Provide the [X, Y] coordinate of the cell's center where the given text is located.  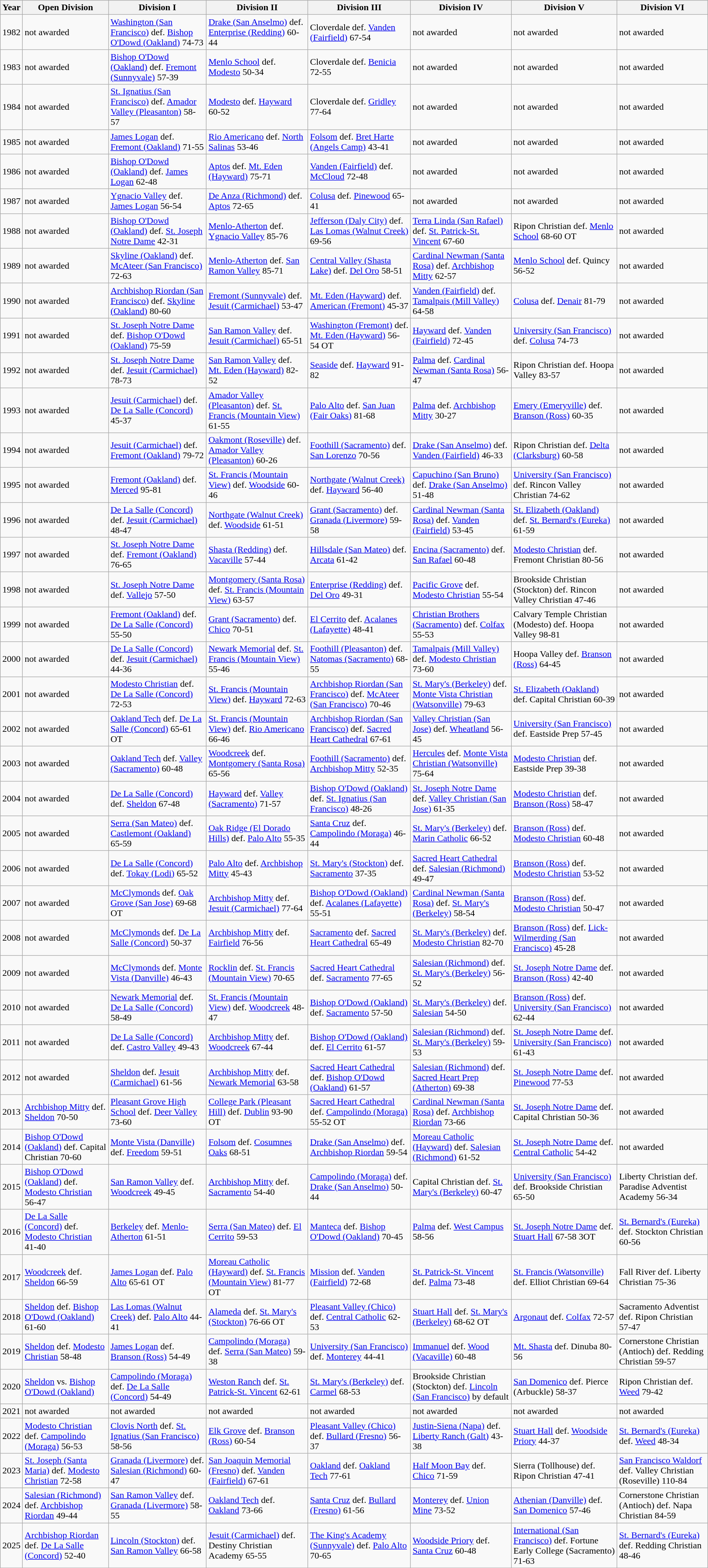
Tamalpais (Mill Valley) def. Modesto Christian 73-60 [461, 659]
Modesto Christian def. Fremont Christian 80-56 [564, 555]
St. Ignatius (San Francisco) def. Amador Valley (Pleasanton) 58-57 [157, 107]
Palma def. West Campus 58-56 [461, 1232]
Branson (Ross) def. Lick-Wilmerding (San Francisco) 45-28 [564, 938]
Foothill (Sacramento) def. San Lorenzo 70-56 [359, 450]
1985 [11, 142]
Cloverdale def. Vanden (Fairfield) 67-54 [359, 32]
Campolindo (Moraga) def. Drake (San Anselmo) 50-44 [359, 1187]
St. Joseph Notre Dame def. Branson (Ross) 42-40 [564, 972]
2002 [11, 729]
Branson (Ross) def. Modesto Christian 50-47 [564, 903]
Bishop O'Dowd (Oakland) def. Acalanes (Lafayette) 55-51 [359, 903]
Branson (Ross) def. Modesto Christian 60-48 [564, 833]
Brookside Christian (Stockton) def. Lincoln (San Francisco) by default [461, 1386]
2012 [11, 1077]
Archbishop Riordan (San Francisco) def. McAteer (San Francisco) 70-46 [359, 694]
2018 [11, 1317]
Palo Alto def. San Juan (Fair Oaks) 81-68 [359, 410]
St. Joseph Notre Dame def. Central Catholic 54-42 [564, 1147]
Cornerstone Christian (Antioch) def. Redding Christian 59-57 [662, 1352]
Calvary Temple Christian (Modesto) def. Hoopa Valley 98-81 [564, 624]
St. Joseph Notre Dame def. Fremont (Oakland) 76-65 [157, 555]
Sheldon def. Jesuit (Carmichael) 61-56 [157, 1077]
Justin-Siena (Napa) def. Liberty Ranch (Galt) 43-38 [461, 1436]
Sacramento def. Sacred Heart Cathedral 65-49 [359, 938]
2020 [11, 1386]
Enterprise (Redding) def. Del Oro 49-31 [359, 590]
2015 [11, 1187]
1996 [11, 520]
James Logan def. Branson (Ross) 54-49 [157, 1352]
Rocklin def. St. Francis (Mountain View) 70-65 [257, 972]
Sheldon vs. Bishop O'Dowd (Oakland) [66, 1386]
St. Elizabeth (Oakland) def. St. Bernard's (Eureka) 61-59 [564, 520]
Cornerstone Christian (Antioch) def. Napa Christian 84-59 [662, 1505]
San Ramon Valley def. Woodcreek 49-45 [157, 1187]
Archbishop Riordan (San Francisco) def. Skyline (Oakland) 80-60 [157, 300]
Serra (San Mateo) def. Castlemont (Oakland) 65-59 [157, 833]
De La Salle (Concord) def. Castro Valley 49-43 [157, 1042]
1992 [11, 370]
Santa Cruz def. Bullard (Fresno) 61-56 [359, 1505]
James Logan def. Palo Alto 65-61 OT [157, 1277]
Campolindo (Moraga) def. De La Salle (Concord) 54-49 [157, 1386]
Cardinal Newman (Santa Rosa) def. Archbishop Mitty 62-57 [461, 266]
2019 [11, 1352]
Northgate (Walnut Creek) def. Woodside 61-51 [257, 520]
1982 [11, 32]
Woodcreek def. Montgomery (Santa Rosa) 65-56 [257, 764]
1989 [11, 266]
Ripon Christian def. Menlo School 68-60 OT [564, 231]
St. Joseph Notre Dame def. Jesuit (Carmichael) 78-73 [157, 370]
Fremont (Sunnyvale) def. Jesuit (Carmichael) 53-47 [257, 300]
Immanuel def. Wood (Vacaville) 60-48 [461, 1352]
1983 [11, 67]
Drake (San Anselmo) def. Enterprise (Redding) 60-44 [257, 32]
Palma def. Archbishop Mitty 30-27 [461, 410]
Archbishop Mitty def. Sheldon 70-50 [66, 1112]
Archbishop Mitty def. Fairfield 76-56 [257, 938]
San Francisco Waldorf def. Valley Christian (Roseville) 110-84 [662, 1470]
Salesian (Richmond) def. Archbishop Riordan 49-44 [66, 1505]
San Joaquin Memorial (Fresno) def. Vanden (Fairfield) 67-61 [257, 1470]
Folsom def. Bret Harte (Angels Camp) 43-41 [359, 142]
2017 [11, 1277]
Grant (Sacramento) def. Granada (Livermore) 59-58 [359, 520]
San Ramon Valley def. Mt. Eden (Hayward) 82-52 [257, 370]
St. Joseph Notre Dame def. Pinewood 77-53 [564, 1077]
Oakland Tech def. Oakland 73-66 [257, 1505]
Woodcreek def. Sheldon 66-59 [66, 1277]
Jesuit (Carmichael) def. Fremont (Oakland) 79-72 [157, 450]
Oakland Tech def. De La Salle (Concord) 65-61 OT [157, 729]
San Domenico def. Pierce (Arbuckle) 58-37 [564, 1386]
St. Joseph Notre Dame def. Bishop O'Dowd (Oakland) 75-59 [157, 335]
2008 [11, 938]
Menlo School def. Quincy 56-52 [564, 266]
Sacred Heart Cathedral def. Bishop O'Dowd (Oakland) 61-57 [359, 1077]
Sacramento Adventist def. Ripon Christian 57-47 [662, 1317]
Christian Brothers (Sacramento) def. Colfax 55-53 [461, 624]
2022 [11, 1436]
The King's Academy (Sunnyvale) def. Palo Alto 70-65 [359, 1545]
McClymonds def. Monte Vista (Danville) 46-43 [157, 972]
Division III [359, 8]
2024 [11, 1505]
Ripon Christian def. Hoopa Valley 83-57 [564, 370]
Drake (San Anselmo) def. Vanden (Fairfield) 46-33 [461, 450]
Encina (Sacramento) def. San Rafael 60-48 [461, 555]
Manteca def. Bishop O'Dowd (Oakland) 70-45 [359, 1232]
Skyline (Oakland) def. McAteer (San Francisco) 72-63 [157, 266]
Las Lomas (Walnut Creek) def. Palo Alto 44-41 [157, 1317]
Cardinal Newman (Santa Rosa) def. St. Mary's (Berkeley) 58-54 [461, 903]
Berkeley def. Menlo-Atherton 61-51 [157, 1232]
University (San Francisco) def. Brookside Christian 65-50 [564, 1187]
Bishop O'Dowd (Oakland) def. James Logan 62-48 [157, 171]
Washington (San Francisco) def. Bishop O'Dowd (Oakland) 74-73 [157, 32]
San Ramon Valley def. Jesuit (Carmichael) 65-51 [257, 335]
1998 [11, 590]
Archbishop Mitty def. Woodcreek 67-44 [257, 1042]
De La Salle (Concord) def. Modesto Christian 41-40 [66, 1232]
Sheldon def. Bishop O'Dowd (Oakland) 61-60 [66, 1317]
Central Valley (Shasta Lake) def. Del Oro 58-51 [359, 266]
Washington (Fremont) def. Mt. Eden (Hayward) 56-54 OT [359, 335]
St. Francis (Watsonville) def. Elliot Christian 69-64 [564, 1277]
St. Joseph (Santa Maria) def. Modesto Christian 72-58 [66, 1470]
Cardinal Newman (Santa Rosa) def. Vanden (Fairfield) 53-45 [461, 520]
Palo Alto def. Archbishop Mitty 45-43 [257, 868]
Monte Vista (Danville) def. Freedom 59-51 [157, 1147]
2007 [11, 903]
Bishop O'Dowd (Oakland) def. El Cerrito 61-57 [359, 1042]
2010 [11, 1008]
1990 [11, 300]
2014 [11, 1147]
Branson (Ross) def. Modesto Christian 53-52 [564, 868]
Folsom def. Cosumnes Oaks 68-51 [257, 1147]
De Anza (Richmond) def. Aptos 72-65 [257, 201]
2009 [11, 972]
Salesian (Richmond) def. Sacred Heart Prep (Atherton) 69-38 [461, 1077]
Alameda def. St. Mary's (Stockton) 76-66 OT [257, 1317]
Modesto Christian def. Branson (Ross) 58-47 [564, 798]
1987 [11, 201]
Sheldon def. Modesto Christian 58-48 [66, 1352]
2023 [11, 1470]
St. Elizabeth (Oakland) def. Capital Christian 60-39 [564, 694]
2011 [11, 1042]
1999 [11, 624]
Elk Grove def. Branson (Ross) 60-54 [257, 1436]
Archbishop Mitty def. Newark Memorial 63-58 [257, 1077]
Oakmont (Roseville) def. Amador Valley (Pleasanton) 60-26 [257, 450]
Athenian (Danville) def. San Domenico 57-46 [564, 1505]
2006 [11, 868]
Drake (San Anselmo) def. Archbishop Riordan 59-54 [359, 1147]
Ygnacio Valley def. James Logan 56-54 [157, 201]
Division I [157, 8]
Bishop O'Dowd (Oakland) def. St. Joseph Notre Dame 42-31 [157, 231]
St. Francis (Mountain View) def. Hayward 72-63 [257, 694]
St. Joseph Notre Dame def. Stuart Hall 67-58 3OT [564, 1232]
De La Salle (Concord) def. Tokay (Lodi) 65-52 [157, 868]
Pleasant Grove High School def. Deer Valley 73-60 [157, 1112]
Division IV [461, 8]
St. Mary's (Berkeley) def. Marin Catholic 66-52 [461, 833]
Grant (Sacramento) def. Chico 70-51 [257, 624]
Moreau Catholic (Hayward) def. Salesian (Richmond) 61-52 [461, 1147]
St. Joseph Notre Dame def. Vallejo 57-50 [157, 590]
Terra Linda (San Rafael) def. St. Patrick-St. Vincent 67-60 [461, 231]
De La Salle (Concord) def. Jesuit (Carmichael) 48-47 [157, 520]
International (San Francisco) def. Fortune Early College (Sacramento) 71-63 [564, 1545]
San Ramon Valley def. Granada (Livermore) 58-55 [157, 1505]
2000 [11, 659]
Montgomery (Santa Rosa) def. St. Francis (Mountain View) 63-57 [257, 590]
University (San Francisco) def. Colusa 74-73 [564, 335]
Salesian (Richmond) def. St. Mary's (Berkeley) 56-52 [461, 972]
Aptos def. Mt. Eden (Hayward) 75-71 [257, 171]
St. Mary's (Berkeley) def. Salesian 54-50 [461, 1008]
Foothill (Pleasanton) def. Natomas (Sacramento) 68-55 [359, 659]
Northgate (Walnut Creek) def. Hayward 56-40 [359, 485]
Santa Cruz def. Campolindo (Moraga) 46-44 [359, 833]
Emery (Emeryville) def. Branson (Ross) 60-35 [564, 410]
Fremont (Oakland) def. De La Salle (Concord) 55-50 [157, 624]
Hillsdale (San Mateo) def. Arcata 61-42 [359, 555]
Stuart Hall def. Woodside Priory 44-37 [564, 1436]
St. Francis (Mountain View) def. Woodcreek 48-47 [257, 1008]
College Park (Pleasant Hill) def. Dublin 93-90 OT [257, 1112]
Seaside def. Hayward 91-82 [359, 370]
Modesto Christian def. De La Salle (Concord) 72-53 [157, 694]
James Logan def. Fremont (Oakland) 71-55 [157, 142]
2005 [11, 833]
Pleasant Valley (Chico) def. Central Catholic 62-53 [359, 1317]
Vanden (Fairfield) def. Tamalpais (Mill Valley) 64-58 [461, 300]
St. Joseph Notre Dame def. Capital Christian 50-36 [564, 1112]
Bishop O'Dowd (Oakland) def. Sacramento 57-50 [359, 1008]
Jefferson (Daly City) def. Las Lomas (Walnut Creek) 69-56 [359, 231]
St. Mary's (Berkeley) def. Monte Vista Christian (Watsonville) 79-63 [461, 694]
Granada (Livermore) def. Salesian (Richmond) 60-47 [157, 1470]
2016 [11, 1232]
Hayward def. Vanden (Fairfield) 72-45 [461, 335]
Sierra (Tollhouse) def. Ripon Christian 47-41 [564, 1470]
Vanden (Fairfield) def. McCloud 72-48 [359, 171]
Ripon Christian def. Weed 79-42 [662, 1386]
Salesian (Richmond) def. St. Mary's (Berkeley) 59-53 [461, 1042]
Archbishop Riordan def. De La Salle (Concord) 52-40 [66, 1545]
Sacred Heart Cathedral def. Salesian (Richmond) 49-47 [461, 868]
Mission def. Vanden (Fairfield) 72-68 [359, 1277]
Oak Ridge (El Dorado Hills) def. Palo Alto 55-35 [257, 833]
Newark Memorial def. St. Francis (Mountain View) 55-46 [257, 659]
Hercules def. Monte Vista Christian (Watsonville) 75-64 [461, 764]
Shasta (Redding) def. Vacaville 57-44 [257, 555]
Menlo-Atherton def. San Ramon Valley 85-71 [257, 266]
Oakland def. Oakland Tech 77-61 [359, 1470]
Moreau Catholic (Hayward) def. St. Francis (Mountain View) 81-77 OT [257, 1277]
Lincoln (Stockton) def. San Ramon Valley 66-58 [157, 1545]
Argonaut def. Colfax 72-57 [564, 1317]
2001 [11, 694]
Hoopa Valley def. Branson (Ross) 64-45 [564, 659]
University (San Francisco) def. Rincon Valley Christian 74-62 [564, 485]
Bishop O'Dowd (Oakland) def. Fremont (Sunnyvale) 57-39 [157, 67]
El Cerrito def. Acalanes (Lafayette) 48-41 [359, 624]
St. Mary's (Berkeley) def. Modesto Christian 82-70 [461, 938]
1994 [11, 450]
University (San Francisco) def. Eastside Prep 57-45 [564, 729]
2021 [11, 1411]
De La Salle (Concord) def. Sheldon 67-48 [157, 798]
2004 [11, 798]
Pleasant Valley (Chico) def. Bullard (Fresno) 56-37 [359, 1436]
Bishop O'Dowd (Oakland) def. Capital Christian 70-60 [66, 1147]
2003 [11, 764]
1997 [11, 555]
Menlo School def. Modesto 50-34 [257, 67]
1984 [11, 107]
1993 [11, 410]
Ripon Christian def. Delta (Clarksburg) 60-58 [564, 450]
St. Patrick-St. Vincent def. Palma 73-48 [461, 1277]
Jesuit (Carmichael) def. De La Salle (Concord) 45-37 [157, 410]
McClymonds def. Oak Grove (San Jose) 69-68 OT [157, 903]
Campolindo (Moraga) def. Serra (San Mateo) 59-38 [257, 1352]
St. Mary's (Berkeley) def. Carmel 68-53 [359, 1386]
1991 [11, 335]
Archbishop Mitty def. Jesuit (Carmichael) 77-64 [257, 903]
Jesuit (Carmichael) def. Destiny Christian Academy 65-55 [257, 1545]
Pacific Grove def. Modesto Christian 55-54 [461, 590]
Woodside Priory def. Santa Cruz 60-48 [461, 1545]
Open Division [66, 8]
St. Francis (Mountain View) def. Rio Americano 66-46 [257, 729]
1986 [11, 171]
1995 [11, 485]
Rio Americano def. North Salinas 53-46 [257, 142]
St. Joseph Notre Dame def. University (San Francisco) 61-43 [564, 1042]
Monterey def. Union Mine 73-52 [461, 1505]
Branson (Ross) def. University (San Francisco) 62-44 [564, 1008]
Stuart Hall def. St. Mary's (Berkeley) 68-62 OT [461, 1317]
Sacred Heart Cathedral def. Sacramento 77-65 [359, 972]
St. Mary's (Stockton) def. Sacramento 37-35 [359, 868]
Division VI [662, 8]
Cardinal Newman (Santa Rosa) def. Archbishop Riordan 73-66 [461, 1112]
University (San Francisco) def. Monterey 44-41 [359, 1352]
Colusa def. Pinewood 65-41 [359, 201]
Fall River def. Liberty Christian 75-36 [662, 1277]
Capital Christian def. St. Mary's (Berkeley) 60-47 [461, 1187]
St. Francis (Mountain View) def. Woodside 60-46 [257, 485]
Capuchino (San Bruno) def. Drake (San Anselmo) 51-48 [461, 485]
Brookside Christian (Stockton) def. Rincon Valley Christian 47-46 [564, 590]
Colusa def. Denair 81-79 [564, 300]
2013 [11, 1112]
Division II [257, 8]
Palma def. Cardinal Newman (Santa Rosa) 56-47 [461, 370]
Modesto Christian def. Eastside Prep 39-38 [564, 764]
Division V [564, 8]
Fremont (Oakland) def. Merced 95-81 [157, 485]
St. Bernard's (Eureka) def. Redding Christian 48-46 [662, 1545]
Serra (San Mateo) def. El Cerrito 59-53 [257, 1232]
Modesto Christian def. Campolindo (Moraga) 56-53 [66, 1436]
Sacred Heart Cathedral def. Campolindo (Moraga) 55-52 OT [359, 1112]
Half Moon Bay def. Chico 71-59 [461, 1470]
Year [11, 8]
1988 [11, 231]
2025 [11, 1545]
Foothill (Sacramento) def. Archbishop Mitty 52-35 [359, 764]
St. Joseph Notre Dame def. Valley Christian (San Jose) 61-35 [461, 798]
Amador Valley (Pleasanton) def. St. Francis (Mountain View) 61-55 [257, 410]
Oakland Tech def. Valley (Sacramento) 60-48 [157, 764]
De La Salle (Concord) def. Jesuit (Carmichael) 44-36 [157, 659]
St. Bernard's (Eureka) def. Stockton Christian 60-56 [662, 1232]
Bishop O'Dowd (Oakland) def. St. Ignatius (San Francisco) 48-26 [359, 798]
Bishop O'Dowd (Oakland) def. Modesto Christian 56-47 [66, 1187]
Cloverdale def. Benicia 72-55 [359, 67]
Liberty Christian def. Paradise Adventist Academy 56-34 [662, 1187]
McClymonds def. De La Salle (Concord) 50-37 [157, 938]
Mt. Eden (Hayward) def. American (Fremont) 45-37 [359, 300]
Archbishop Mitty def. Sacramento 54-40 [257, 1187]
Hayward def. Valley (Sacramento) 71-57 [257, 798]
Cloverdale def. Gridley 77-64 [359, 107]
Valley Christian (San Jose) def. Wheatland 56-45 [461, 729]
Modesto def. Hayward 60-52 [257, 107]
Archbishop Riordan (San Francisco) def. Sacred Heart Cathedral 67-61 [359, 729]
Menlo-Atherton def. Ygnacio Valley 85-76 [257, 231]
Weston Ranch def. St. Patrick-St. Vincent 62-61 [257, 1386]
Clovis North def. St. Ignatius (San Francisco) 58-56 [157, 1436]
St. Bernard's (Eureka) def. Weed 48-34 [662, 1436]
Mt. Shasta def. Dinuba 80-56 [564, 1352]
Newark Memorial def. De La Salle (Concord) 58-49 [157, 1008]
